Extract the [X, Y] coordinate from the center of the cell holding the provided text.  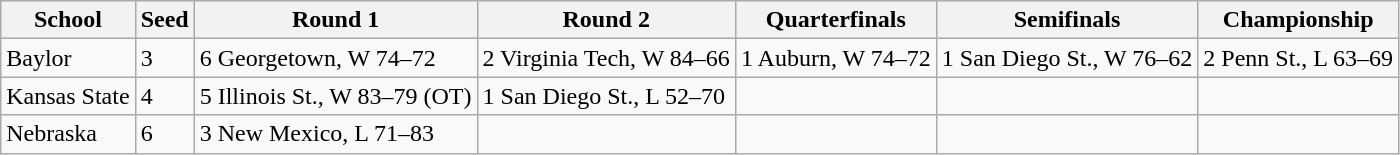
6 Georgetown, W 74–72 [336, 58]
Seed [164, 20]
3 [164, 58]
5 Illinois St., W 83–79 (OT) [336, 96]
1 San Diego St., W 76–62 [1067, 58]
2 Virginia Tech, W 84–66 [606, 58]
School [68, 20]
Championship [1298, 20]
Semifinals [1067, 20]
Nebraska [68, 134]
3 New Mexico, L 71–83 [336, 134]
1 Auburn, W 74–72 [836, 58]
Kansas State [68, 96]
4 [164, 96]
6 [164, 134]
1 San Diego St., L 52–70 [606, 96]
Baylor [68, 58]
Round 2 [606, 20]
2 Penn St., L 63–69 [1298, 58]
Round 1 [336, 20]
Quarterfinals [836, 20]
